Provide the (X, Y) coordinate of the cell's center where the given text is located.  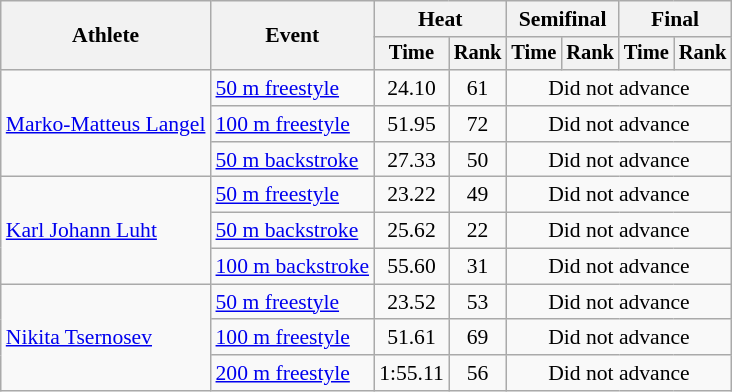
Final (675, 19)
100 m backstroke (292, 267)
Marko-Matteus Langel (106, 124)
51.61 (412, 338)
49 (478, 195)
200 m freestyle (292, 373)
55.60 (412, 267)
Athlete (106, 36)
1:55.11 (412, 373)
Karl Johann Luht (106, 230)
61 (478, 88)
51.95 (412, 124)
23.22 (412, 195)
Event (292, 36)
23.52 (412, 302)
50 (478, 160)
27.33 (412, 160)
Semifinal (562, 19)
24.10 (412, 88)
25.62 (412, 231)
Nikita Tsernosev (106, 338)
56 (478, 373)
69 (478, 338)
53 (478, 302)
Heat (440, 19)
72 (478, 124)
22 (478, 231)
31 (478, 267)
